Scan for the cell matching the given text and deliver its (x, y) coordinate at center. 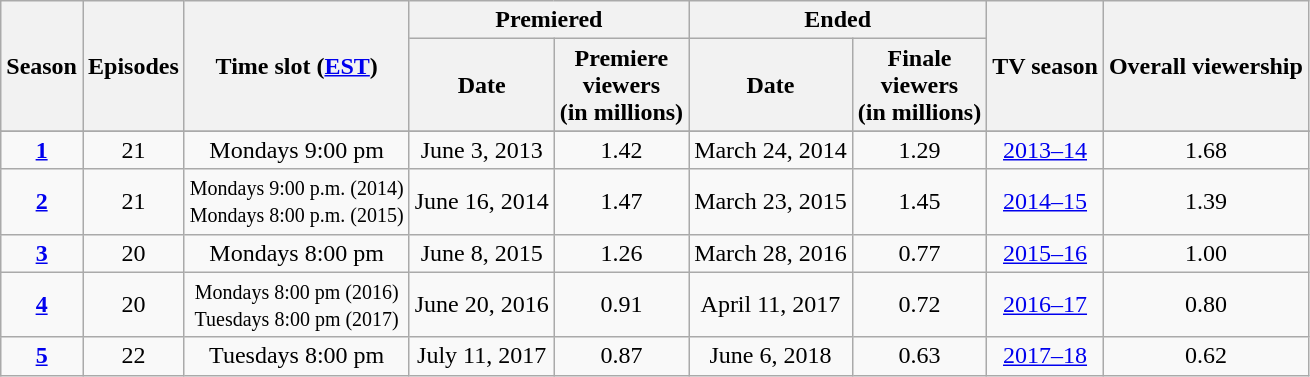
1.45 (919, 202)
3 (42, 253)
2015–16 (1046, 253)
2016–17 (1046, 304)
Tuesdays 8:00 pm (296, 356)
March 24, 2014 (771, 150)
Premiereviewers(in millions) (621, 85)
Overall viewership (1206, 66)
1.47 (621, 202)
2017–18 (1046, 356)
March 23, 2015 (771, 202)
March 28, 2016 (771, 253)
1.26 (621, 253)
Mondays 8:00 pm (296, 253)
2013–14 (1046, 150)
0.72 (919, 304)
1.42 (621, 150)
1.68 (1206, 150)
0.87 (621, 356)
Finaleviewers(in millions) (919, 85)
June 6, 2018 (771, 356)
5 (42, 356)
Mondays 8:00 pm (2016)Tuesdays 8:00 pm (2017) (296, 304)
1.29 (919, 150)
June 20, 2016 (482, 304)
Premiered (548, 20)
0.62 (1206, 356)
0.63 (919, 356)
2 (42, 202)
Season (42, 66)
TV season (1046, 66)
Time slot (EST) (296, 66)
Episodes (133, 66)
June 3, 2013 (482, 150)
Mondays 9:00 p.m. (2014)Mondays 8:00 p.m. (2015) (296, 202)
June 8, 2015 (482, 253)
June 16, 2014 (482, 202)
Mondays 9:00 pm (296, 150)
0.77 (919, 253)
1.39 (1206, 202)
4 (42, 304)
1.00 (1206, 253)
April 11, 2017 (771, 304)
0.80 (1206, 304)
2014–15 (1046, 202)
0.91 (621, 304)
1 (42, 150)
Ended (838, 20)
22 (133, 356)
July 11, 2017 (482, 356)
